Find where the given text appears and provide that cell's center as [x, y] coordinate. 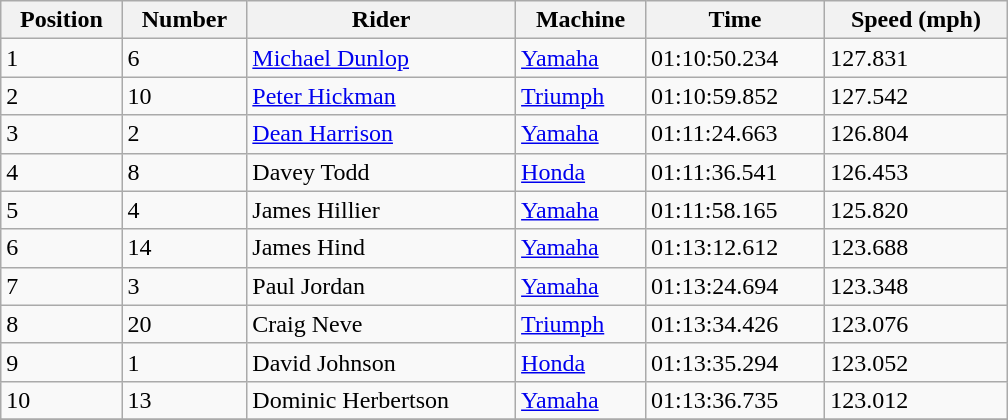
01:11:24.663 [734, 134]
Time [734, 20]
Speed (mph) [916, 20]
01:13:35.294 [734, 362]
Machine [581, 20]
01:13:12.612 [734, 248]
01:13:36.735 [734, 400]
126.453 [916, 172]
9 [62, 362]
125.820 [916, 210]
01:10:59.852 [734, 96]
Number [184, 20]
Peter Hickman [382, 96]
123.348 [916, 286]
126.804 [916, 134]
Dominic Herbertson [382, 400]
01:13:34.426 [734, 324]
David Johnson [382, 362]
13 [184, 400]
Rider [382, 20]
123.076 [916, 324]
Position [62, 20]
Craig Neve [382, 324]
123.012 [916, 400]
14 [184, 248]
123.052 [916, 362]
7 [62, 286]
5 [62, 210]
01:11:58.165 [734, 210]
Dean Harrison [382, 134]
127.831 [916, 58]
James Hillier [382, 210]
James Hind [382, 248]
01:13:24.694 [734, 286]
123.688 [916, 248]
127.542 [916, 96]
Paul Jordan [382, 286]
01:10:50.234 [734, 58]
Davey Todd [382, 172]
Michael Dunlop [382, 58]
01:11:36.541 [734, 172]
20 [184, 324]
